From the cell containing the given text, extract its center point as [x, y] coordinate. 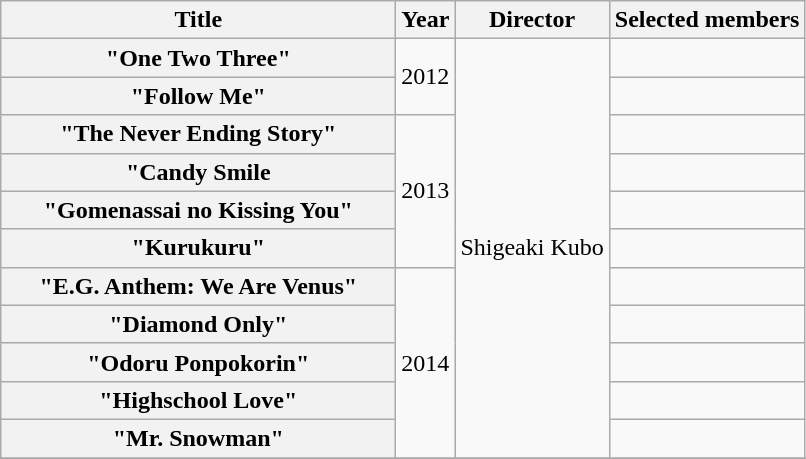
"Diamond Only" [198, 324]
"One Two Three" [198, 58]
2014 [426, 362]
2012 [426, 77]
"Kurukuru" [198, 248]
Director [532, 20]
"Follow Me" [198, 96]
"Highschool Love" [198, 400]
"Candy Smile [198, 172]
2013 [426, 191]
Shigeaki Kubo [532, 248]
"E.G. Anthem: We Are Venus" [198, 286]
Title [198, 20]
"Mr. Snowman" [198, 438]
"The Never Ending Story" [198, 134]
"Odoru Ponpokorin" [198, 362]
"Gomenassai no Kissing You" [198, 210]
Selected members [707, 20]
Year [426, 20]
